Find where the given text appears and provide that cell's center as [x, y] coordinate. 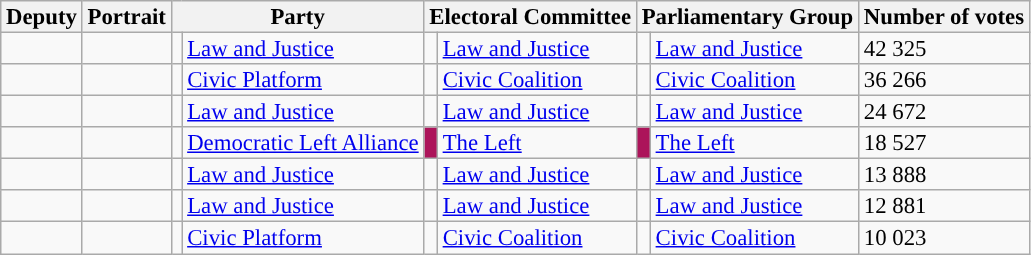
42 325 [944, 49]
Deputy [42, 17]
18 527 [944, 143]
Number of votes [944, 17]
36 266 [944, 80]
Democratic Left Alliance [303, 143]
24 672 [944, 112]
Electoral Committee [530, 17]
Parliamentary Group [747, 17]
Party [298, 17]
12 881 [944, 206]
13 888 [944, 175]
Portrait [126, 17]
10 023 [944, 238]
